Scan for the cell matching the given text and deliver its (x, y) coordinate at center. 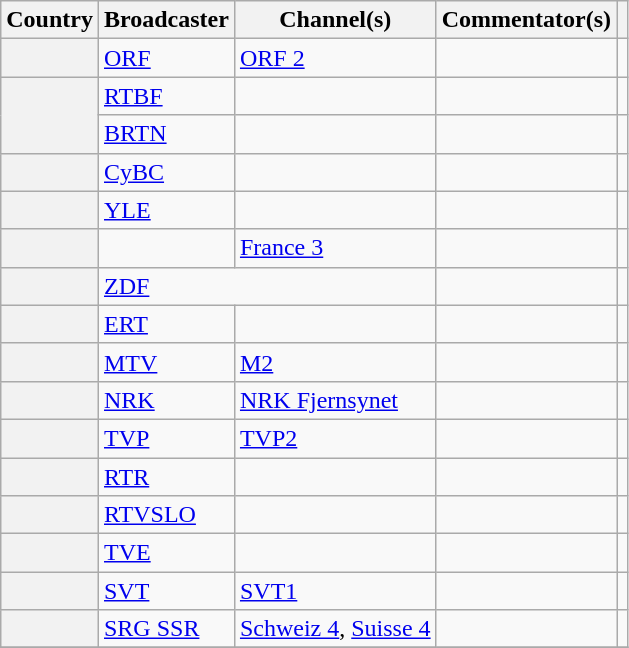
CyBC (166, 172)
TVP (166, 438)
ZDF (267, 286)
Country (50, 20)
NRK Fjernsynet (335, 400)
M2 (335, 362)
Commentator(s) (526, 20)
SRG SSR (166, 629)
ORF 2 (335, 58)
RTVSLO (166, 515)
TVE (166, 553)
RTR (166, 477)
Broadcaster (166, 20)
TVP2 (335, 438)
NRK (166, 400)
Channel(s) (335, 20)
YLE (166, 210)
BRTN (166, 134)
ORF (166, 58)
SVT (166, 591)
ERT (166, 324)
RTBF (166, 96)
SVT1 (335, 591)
France 3 (335, 248)
MTV (166, 362)
Schweiz 4, Suisse 4 (335, 629)
